Find where the given text appears and provide that cell's center as [x, y] coordinate. 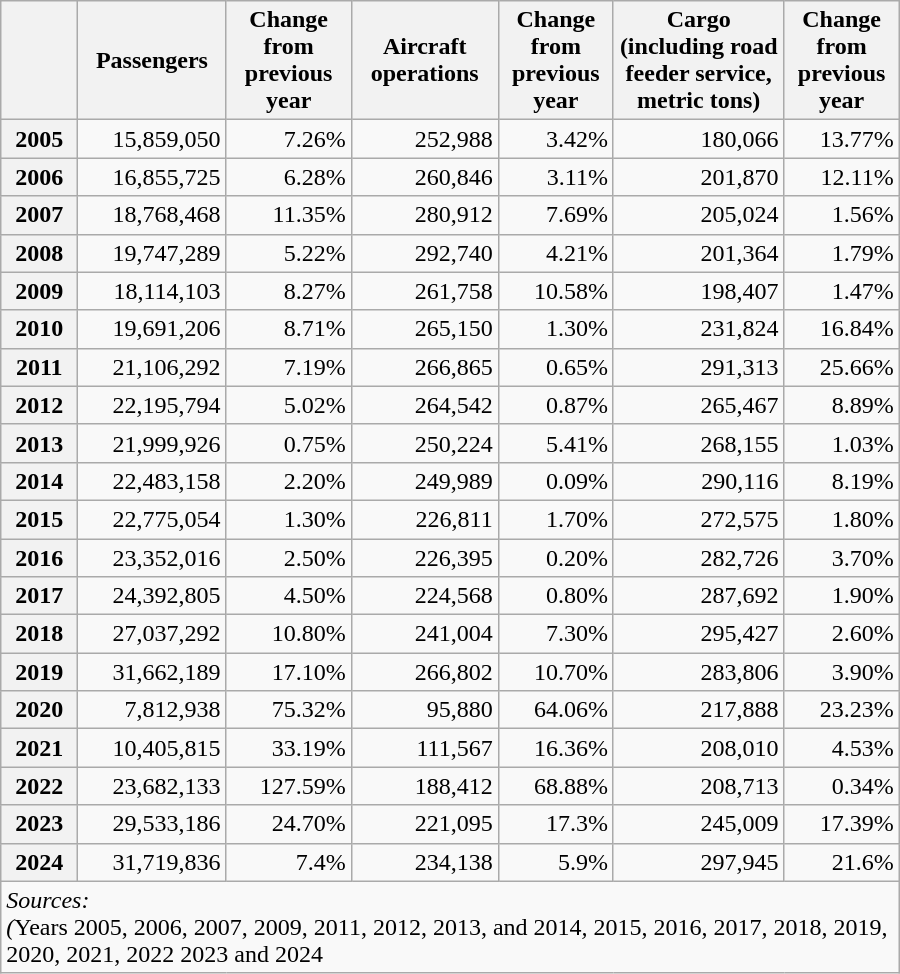
31,662,189 [152, 672]
11.35% [288, 215]
0.20% [556, 557]
2005 [40, 139]
2021 [40, 748]
208,010 [698, 748]
250,224 [424, 443]
265,150 [424, 329]
2009 [40, 291]
10.58% [556, 291]
290,116 [698, 481]
2014 [40, 481]
21.6% [842, 862]
8.27% [288, 291]
208,713 [698, 786]
21,999,926 [152, 443]
188,412 [424, 786]
8.89% [842, 405]
234,138 [424, 862]
8.71% [288, 329]
5.22% [288, 253]
266,865 [424, 367]
3.90% [842, 672]
Aircraft operations [424, 60]
2023 [40, 824]
7.30% [556, 634]
Passengers [152, 60]
221,095 [424, 824]
75.32% [288, 710]
0.65% [556, 367]
2020 [40, 710]
18,114,103 [152, 291]
16,855,725 [152, 177]
31,719,836 [152, 862]
17.10% [288, 672]
0.75% [288, 443]
4.53% [842, 748]
95,880 [424, 710]
111,567 [424, 748]
1.03% [842, 443]
Cargo(including road feeder service,metric tons) [698, 60]
2007 [40, 215]
16.84% [842, 329]
180,066 [698, 139]
1.56% [842, 215]
Sources:(Years 2005, 2006, 2007, 2009, 2011, 2012, 2013, and 2014, 2015, 2016, 2017, 2018, 2019, 2020, 2021, 2022 2023 and 2024 [450, 927]
252,988 [424, 139]
17.3% [556, 824]
201,870 [698, 177]
2008 [40, 253]
23.23% [842, 710]
64.06% [556, 710]
287,692 [698, 596]
3.70% [842, 557]
2006 [40, 177]
1.70% [556, 519]
2.60% [842, 634]
291,313 [698, 367]
265,467 [698, 405]
1.47% [842, 291]
7.19% [288, 367]
241,004 [424, 634]
7.26% [288, 139]
2012 [40, 405]
224,568 [424, 596]
2015 [40, 519]
261,758 [424, 291]
2016 [40, 557]
25.66% [842, 367]
5.9% [556, 862]
198,407 [698, 291]
3.42% [556, 139]
19,747,289 [152, 253]
2011 [40, 367]
205,024 [698, 215]
1.80% [842, 519]
1.79% [842, 253]
201,364 [698, 253]
2.20% [288, 481]
10.80% [288, 634]
2024 [40, 862]
16.36% [556, 748]
231,824 [698, 329]
24.70% [288, 824]
68.88% [556, 786]
15,859,050 [152, 139]
23,682,133 [152, 786]
2022 [40, 786]
3.11% [556, 177]
10,405,815 [152, 748]
249,989 [424, 481]
2018 [40, 634]
22,775,054 [152, 519]
7,812,938 [152, 710]
0.80% [556, 596]
18,768,468 [152, 215]
4.21% [556, 253]
2010 [40, 329]
292,740 [424, 253]
217,888 [698, 710]
17.39% [842, 824]
12.11% [842, 177]
245,009 [698, 824]
268,155 [698, 443]
22,483,158 [152, 481]
6.28% [288, 177]
29,533,186 [152, 824]
13.77% [842, 139]
7.4% [288, 862]
5.41% [556, 443]
21,106,292 [152, 367]
27,037,292 [152, 634]
226,395 [424, 557]
2017 [40, 596]
10.70% [556, 672]
0.09% [556, 481]
4.50% [288, 596]
22,195,794 [152, 405]
297,945 [698, 862]
295,427 [698, 634]
264,542 [424, 405]
2019 [40, 672]
5.02% [288, 405]
2.50% [288, 557]
260,846 [424, 177]
266,802 [424, 672]
272,575 [698, 519]
226,811 [424, 519]
33.19% [288, 748]
283,806 [698, 672]
8.19% [842, 481]
24,392,805 [152, 596]
2013 [40, 443]
282,726 [698, 557]
7.69% [556, 215]
0.34% [842, 786]
1.90% [842, 596]
127.59% [288, 786]
23,352,016 [152, 557]
280,912 [424, 215]
19,691,206 [152, 329]
0.87% [556, 405]
